Determine the (X, Y) coordinate at the center of the cell enclosing the given text.  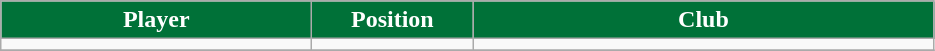
Player (156, 20)
Club (704, 20)
Position (392, 20)
